Capture the cell that displays the provided text and extract its (X, Y) central coordinate. 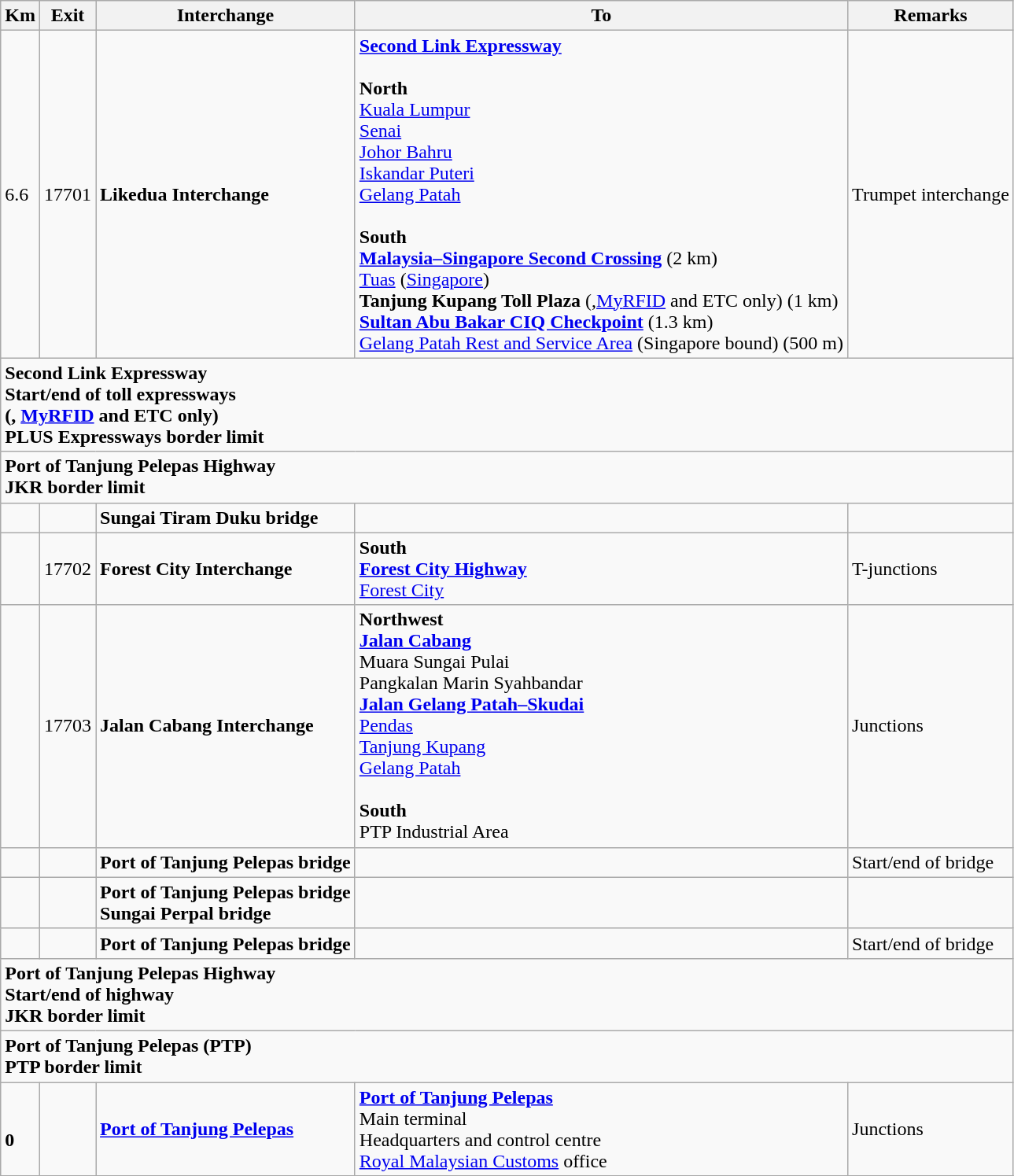
Sungai Tiram Duku bridge (226, 518)
Second Link ExpresswayStart/end of toll expressways(, MyRFID and ETC only)PLUS Expressways border limit (507, 404)
0 (20, 1130)
17702 (68, 569)
Remarks (931, 16)
SouthForest City HighwayForest City (601, 569)
Port of Tanjung Pelepas HighwayStart/end of highwayJKR border limit (507, 994)
17701 (68, 194)
Exit (68, 16)
17703 (68, 726)
Port of Tanjung Pelepas (PTP) PTP border limit (507, 1056)
Jalan Cabang Interchange (226, 726)
Northwest Jalan CabangMuara Sungai PulaiPangkalan Marin Syahbandar Jalan Gelang Patah–SkudaiPendasTanjung KupangGelang PatahSouthPTP Industrial Area (601, 726)
Port of Tanjung Pelepas HighwayJKR border limit (507, 477)
Port of Tanjung Pelepas (226, 1130)
Forest City Interchange (226, 569)
6.6 (20, 194)
Trumpet interchange (931, 194)
Port of Tanjung Pelepas Main terminalHeadquarters and control centreRoyal Malaysian Customs office (601, 1130)
T-junctions (931, 569)
Km (20, 16)
To (601, 16)
Port of Tanjung Pelepas bridgeSungai Perpal bridge (226, 903)
Interchange (226, 16)
Likedua Interchange (226, 194)
